Determine the [x, y] coordinate at the center of the cell enclosing the given text.  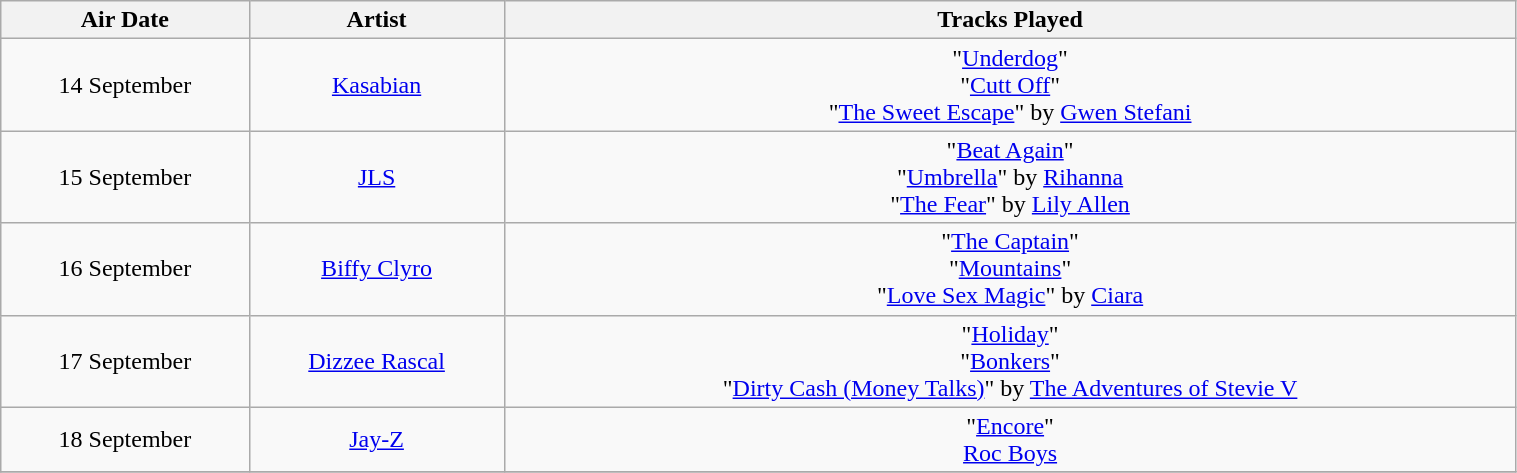
17 September [125, 361]
Dizzee Rascal [376, 361]
Jay-Z [376, 440]
Kasabian [376, 85]
18 September [125, 440]
"Encore"Roc Boys [1010, 440]
"The Captain""Mountains""Love Sex Magic" by Ciara [1010, 269]
Tracks Played [1010, 20]
"Holiday""Bonkers""Dirty Cash (Money Talks)" by The Adventures of Stevie V [1010, 361]
16 September [125, 269]
"Beat Again""Umbrella" by Rihanna"The Fear" by Lily Allen [1010, 177]
"Underdog""Cutt Off""The Sweet Escape" by Gwen Stefani [1010, 85]
15 September [125, 177]
Artist [376, 20]
Air Date [125, 20]
14 September [125, 85]
JLS [376, 177]
Biffy Clyro [376, 269]
